Detect which cell encompasses the target text, then output its [X, Y] center coordinate. 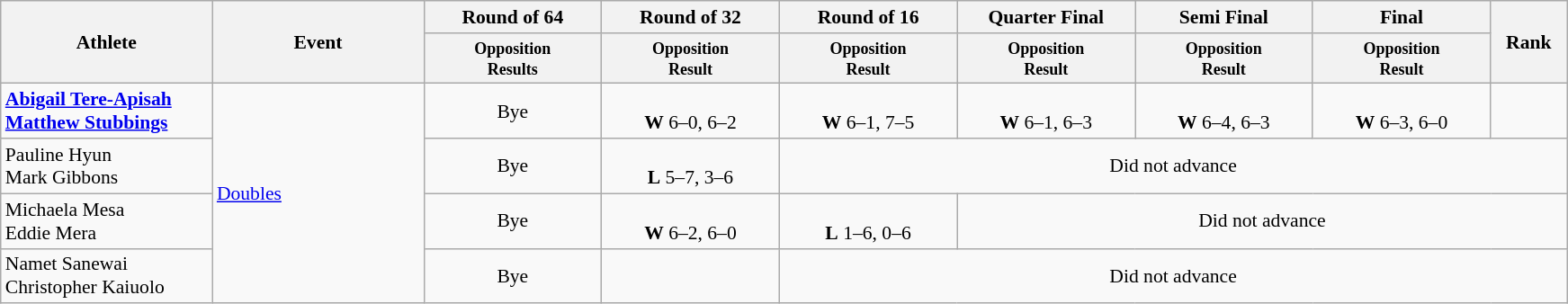
W 6–3, 6–0 [1402, 112]
L 1–6, 0–6 [868, 221]
W 6–1, 7–5 [868, 112]
Pauline HyunMark Gibbons [106, 165]
Final [1402, 17]
Namet SanewaiChristopher Kaiuolo [106, 275]
W 6–0, 6–2 [691, 112]
Rank [1529, 42]
W 6–4, 6–3 [1224, 112]
Semi Final [1224, 17]
Round of 16 [868, 17]
W 6–1, 6–3 [1046, 112]
Athlete [106, 42]
Round of 32 [691, 17]
Round of 64 [513, 17]
Michaela MesaEddie Mera [106, 221]
Abigail Tere-ApisahMatthew Stubbings [106, 112]
L 5–7, 3–6 [691, 165]
W 6–2, 6–0 [691, 221]
OppositionResults [513, 58]
Quarter Final [1046, 17]
Event [318, 42]
Doubles [318, 193]
